Find where the given text appears and provide that cell's center as [X, Y] coordinate. 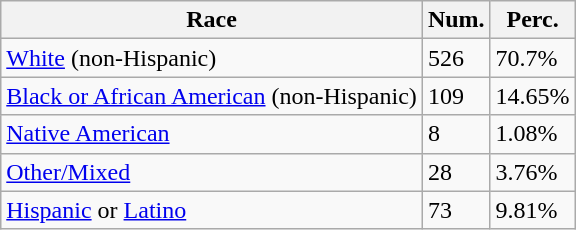
109 [456, 96]
9.81% [532, 210]
70.7% [532, 58]
3.76% [532, 172]
Black or African American (non-Hispanic) [212, 96]
Native American [212, 134]
1.08% [532, 134]
Num. [456, 20]
526 [456, 58]
Race [212, 20]
28 [456, 172]
73 [456, 210]
14.65% [532, 96]
8 [456, 134]
White (non-Hispanic) [212, 58]
Hispanic or Latino [212, 210]
Other/Mixed [212, 172]
Perc. [532, 20]
